Return [X, Y] of the center of cell containing provided text 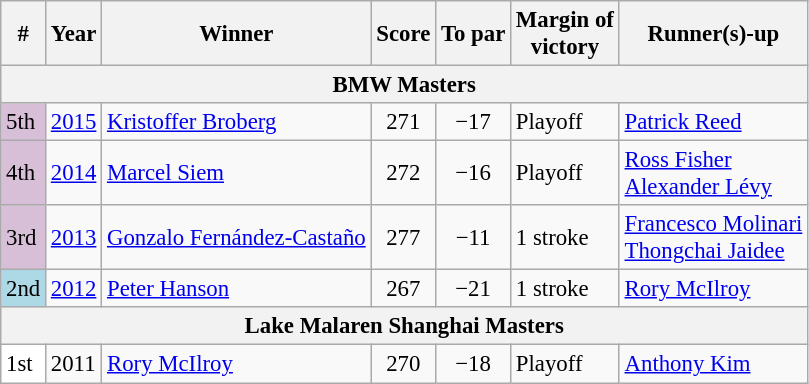
Anthony Kim [713, 364]
5th [24, 122]
2013 [74, 238]
To par [474, 34]
Ross Fisher Alexander Lévy [713, 174]
Winner [236, 34]
Francesco Molinari Thongchai Jaidee [713, 238]
267 [404, 289]
4th [24, 174]
# [24, 34]
Gonzalo Fernández-Castaño [236, 238]
Marcel Siem [236, 174]
−17 [474, 122]
277 [404, 238]
2014 [74, 174]
Peter Hanson [236, 289]
BMW Masters [404, 85]
2015 [74, 122]
−11 [474, 238]
2012 [74, 289]
Patrick Reed [713, 122]
270 [404, 364]
272 [404, 174]
−16 [474, 174]
Runner(s)-up [713, 34]
Score [404, 34]
1st [24, 364]
2nd [24, 289]
−18 [474, 364]
2011 [74, 364]
Year [74, 34]
3rd [24, 238]
Lake Malaren Shanghai Masters [404, 327]
Kristoffer Broberg [236, 122]
271 [404, 122]
Margin ofvictory [566, 34]
−21 [474, 289]
